Return (X, Y) of the center of cell containing provided text 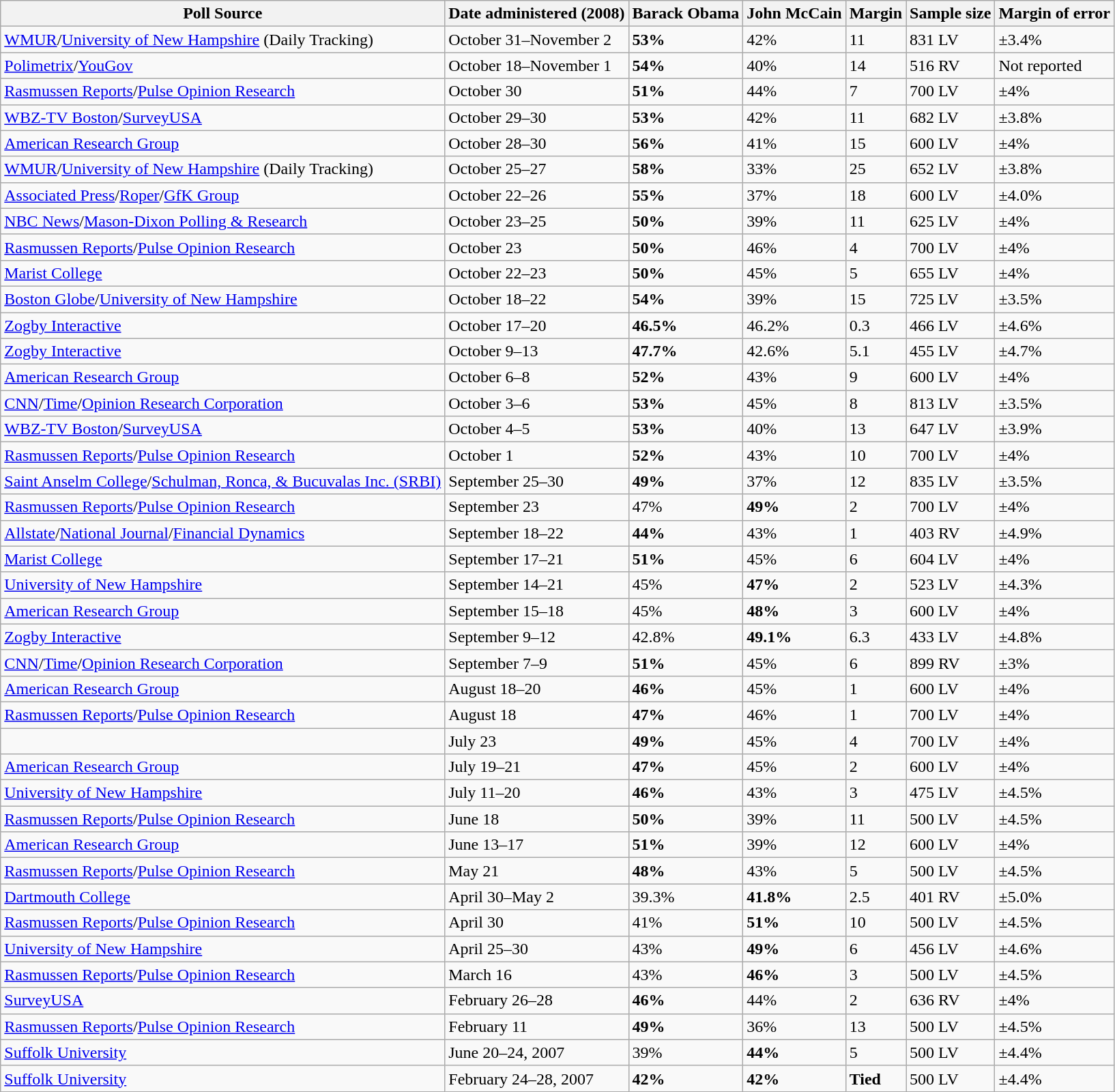
Saint Anselm College/Schulman, Ronca, & Bucuvalas Inc. (SRBI) (222, 481)
Tied (875, 1078)
John McCain (794, 14)
18 (875, 195)
SurveyUSA (222, 1001)
14 (875, 66)
Date administered (2008) (536, 14)
October 17–20 (536, 326)
±3% (1055, 663)
33% (794, 169)
46.5% (686, 326)
Allstate/National Journal/Financial Dynamics (222, 533)
March 16 (536, 975)
April 30–May 2 (536, 897)
475 LV (951, 793)
56% (686, 143)
±4.7% (1055, 351)
403 RV (951, 533)
652 LV (951, 169)
Boston Globe/University of New Hampshire (222, 299)
Associated Press/Roper/GfK Group (222, 195)
±4.0% (1055, 195)
February 24–28, 2007 (536, 1078)
899 RV (951, 663)
47.7% (686, 351)
May 21 (536, 871)
Not reported (1055, 66)
8 (875, 403)
August 18–20 (536, 689)
October 25–27 (536, 169)
February 11 (536, 1026)
April 30 (536, 923)
Margin (875, 14)
October 9–13 (536, 351)
42.8% (686, 637)
58% (686, 169)
Polimetrix/YouGov (222, 66)
456 LV (951, 949)
September 18–22 (536, 533)
October 22–26 (536, 195)
25 (875, 169)
0.3 (875, 326)
36% (794, 1026)
October 3–6 (536, 403)
±5.0% (1055, 897)
October 4–5 (536, 429)
April 25–30 (536, 949)
523 LV (951, 585)
455 LV (951, 351)
9 (875, 377)
Margin of error (1055, 14)
7 (875, 91)
October 23 (536, 247)
July 19–21 (536, 767)
655 LV (951, 273)
October 22–23 (536, 273)
682 LV (951, 117)
September 7–9 (536, 663)
September 25–30 (536, 481)
October 18–22 (536, 299)
401 RV (951, 897)
Dartmouth College (222, 897)
June 18 (536, 819)
49.1% (794, 637)
±4.3% (1055, 585)
6.3 (875, 637)
August 18 (536, 715)
February 26–28 (536, 1001)
725 LV (951, 299)
636 RV (951, 1001)
516 RV (951, 66)
39.3% (686, 897)
55% (686, 195)
±3.4% (1055, 40)
October 28–30 (536, 143)
41.8% (794, 897)
831 LV (951, 40)
466 LV (951, 326)
July 23 (536, 741)
±4.8% (1055, 637)
September 23 (536, 507)
813 LV (951, 403)
5.1 (875, 351)
June 13–17 (536, 845)
October 29–30 (536, 117)
604 LV (951, 559)
June 20–24, 2007 (536, 1052)
September 9–12 (536, 637)
647 LV (951, 429)
±4.9% (1055, 533)
433 LV (951, 637)
October 31–November 2 (536, 40)
October 1 (536, 455)
46.2% (794, 326)
2.5 (875, 897)
September 14–21 (536, 585)
42.6% (794, 351)
October 23–25 (536, 221)
±3.9% (1055, 429)
625 LV (951, 221)
October 6–8 (536, 377)
October 30 (536, 91)
September 15–18 (536, 611)
Poll Source (222, 14)
835 LV (951, 481)
NBC News/Mason-Dixon Polling & Research (222, 221)
September 17–21 (536, 559)
Barack Obama (686, 14)
Sample size (951, 14)
July 11–20 (536, 793)
October 18–November 1 (536, 66)
